Determine the [x, y] coordinate at the center of the cell enclosing the given text.  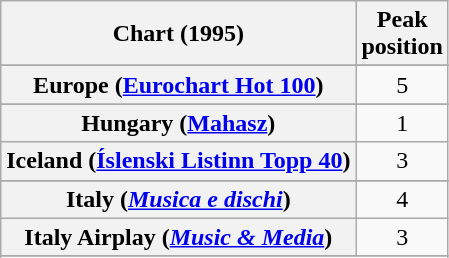
Iceland (Íslenski Listinn Topp 40) [178, 161]
Italy (Musica e dischi) [178, 199]
4 [402, 199]
5 [402, 85]
Europe (Eurochart Hot 100) [178, 85]
1 [402, 123]
Chart (1995) [178, 34]
Italy Airplay (Music & Media) [178, 237]
Hungary (Mahasz) [178, 123]
Peakposition [402, 34]
